Extract the [x, y] coordinate from the center of the cell holding the provided text.  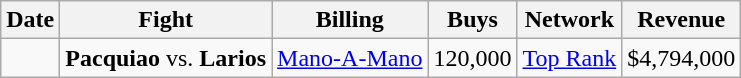
Pacquiao vs. Larios [166, 58]
Fight [166, 20]
Network [570, 20]
Date [30, 20]
Revenue [682, 20]
120,000 [472, 58]
Billing [350, 20]
$4,794,000 [682, 58]
Top Rank [570, 58]
Buys [472, 20]
Mano-A-Mano [350, 58]
